Output the (X, Y) coordinate of the center of the cell containing the given text.  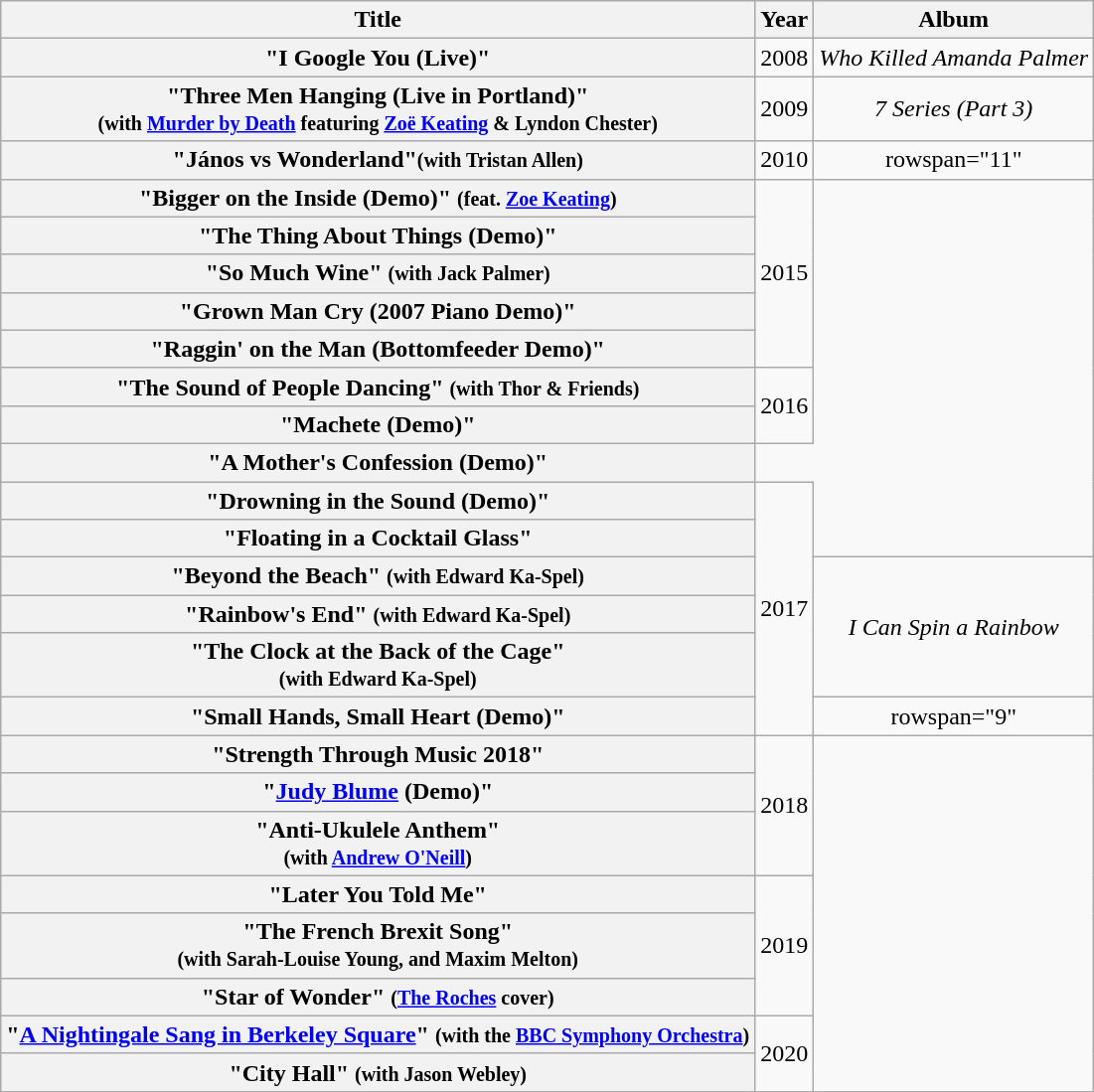
"Three Men Hanging (Live in Portland)"(with Murder by Death featuring Zoë Keating & Lyndon Chester) (378, 109)
"Bigger on the Inside (Demo)" (feat. Zoe Keating) (378, 198)
"Drowning in the Sound (Demo)" (378, 500)
"The Sound of People Dancing" (with Thor & Friends) (378, 387)
"Judy Blume (Demo)" (378, 792)
"The Clock at the Back of the Cage"(with Edward Ka-Spel) (378, 666)
"Grown Man Cry (2007 Piano Demo)" (378, 311)
"I Google You (Live)" (378, 58)
"A Mother's Confession (Demo)" (378, 462)
"Anti-Ukulele Anthem"(with Andrew O'Neill) (378, 843)
Album (954, 20)
"Later You Told Me" (378, 894)
"János vs Wonderland"(with Tristan Allen) (378, 160)
Year (785, 20)
2015 (785, 273)
"City Hall" (with Jason Webley) (378, 1072)
"Rainbow's End" (with Edward Ka-Spel) (378, 614)
2008 (785, 58)
rowspan="11" (954, 160)
"The Thing About Things (Demo)" (378, 235)
"Star of Wonder" (The Roches cover) (378, 997)
2017 (785, 608)
"Small Hands, Small Heart (Demo)" (378, 716)
2020 (785, 1053)
Who Killed Amanda Palmer (954, 58)
I Can Spin a Rainbow (954, 628)
"So Much Wine" (with Jack Palmer) (378, 273)
"Machete (Demo)" (378, 424)
2010 (785, 160)
2009 (785, 109)
"A Nightingale Sang in Berkeley Square" (with the BBC Symphony Orchestra) (378, 1034)
Title (378, 20)
"The French Brexit Song"(with Sarah-Louise Young, and Maxim Melton) (378, 946)
2018 (785, 805)
"Raggin' on the Man (Bottomfeeder Demo)" (378, 349)
2016 (785, 405)
rowspan="9" (954, 716)
2019 (785, 946)
"Beyond the Beach" (with Edward Ka-Spel) (378, 576)
"Strength Through Music 2018" (378, 754)
"Floating in a Cocktail Glass" (378, 539)
7 Series (Part 3) (954, 109)
